From the cell containing the given text, extract its center point as [x, y] coordinate. 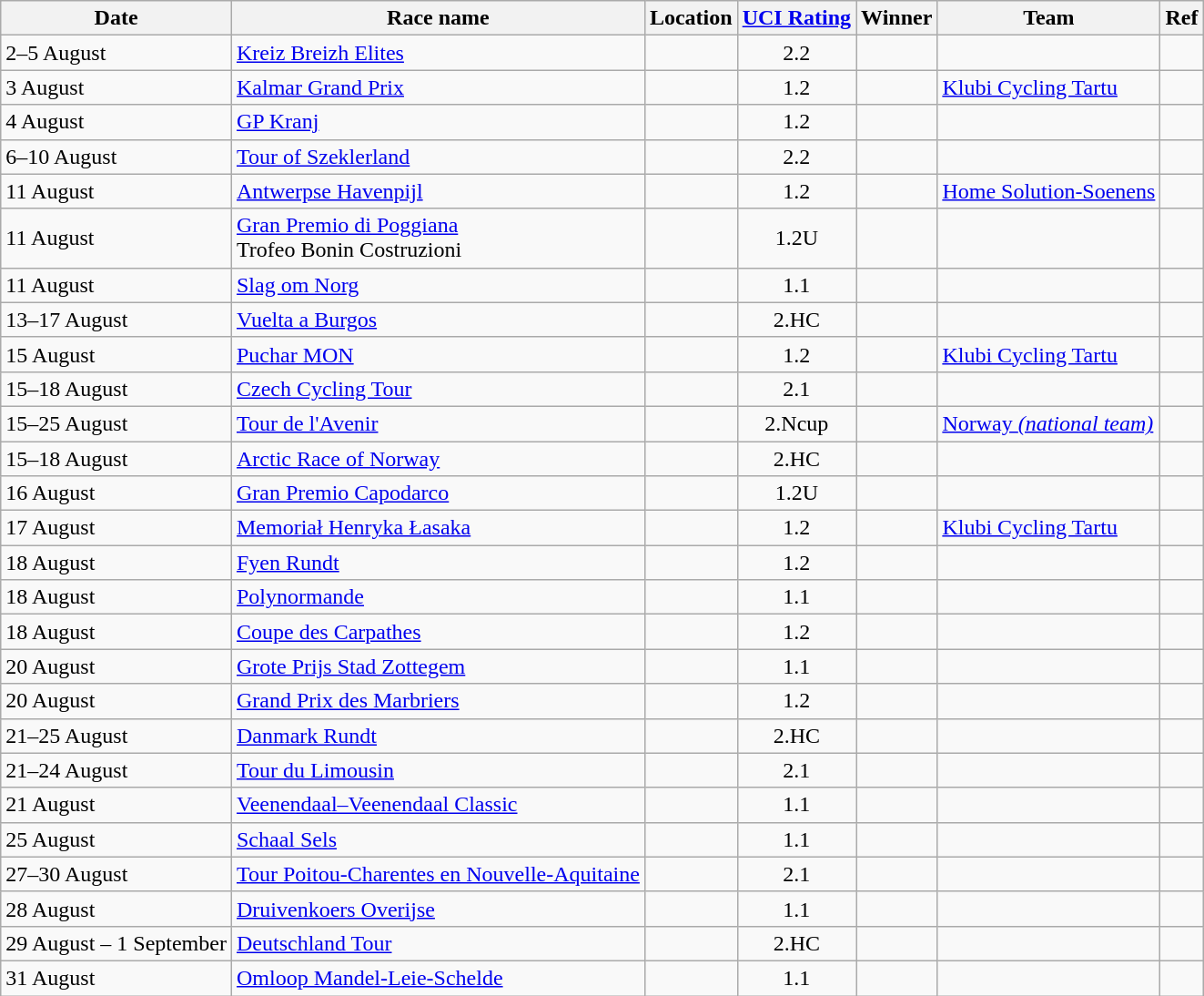
Tour du Limousin [438, 770]
15 August [116, 354]
Polynormande [438, 597]
Grote Prijs Stad Zottegem [438, 666]
Druivenkoers Overijse [438, 909]
25 August [116, 839]
Tour de l'Avenir [438, 423]
Deutschland Tour [438, 943]
Gran Premio di PoggianaTrofeo Bonin Costruzioni [438, 239]
Tour Poitou-Charentes en Nouvelle-Aquitaine [438, 874]
Coupe des Carpathes [438, 632]
Memoriał Henryka Łasaka [438, 528]
28 August [116, 909]
21 August [116, 805]
Tour of Szeklerland [438, 157]
Slag om Norg [438, 285]
GP Kranj [438, 122]
2–5 August [116, 53]
UCI Rating [796, 18]
4 August [116, 122]
Race name [438, 18]
Ref [1181, 18]
Team [1048, 18]
Date [116, 18]
Home Solution-Soenens [1048, 191]
Kalmar Grand Prix [438, 87]
Fyen Rundt [438, 563]
21–25 August [116, 736]
Danmark Rundt [438, 736]
Omloop Mandel-Leie-Schelde [438, 978]
21–24 August [116, 770]
Location [691, 18]
Schaal Sels [438, 839]
Kreiz Breizh Elites [438, 53]
Vuelta a Burgos [438, 320]
Gran Premio Capodarco [438, 493]
31 August [116, 978]
29 August – 1 September [116, 943]
Puchar MON [438, 354]
15–25 August [116, 423]
17 August [116, 528]
Norway (national team) [1048, 423]
Antwerpse Havenpijl [438, 191]
Grand Prix des Marbriers [438, 701]
Arctic Race of Norway [438, 458]
13–17 August [116, 320]
Czech Cycling Tour [438, 389]
16 August [116, 493]
27–30 August [116, 874]
2.Ncup [796, 423]
6–10 August [116, 157]
Veenendaal–Veenendaal Classic [438, 805]
Winner [897, 18]
3 August [116, 87]
